Provide the (x, y) coordinate of the cell's center where the given text is located.  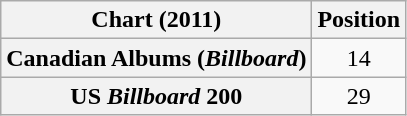
US Billboard 200 (156, 96)
Canadian Albums (Billboard) (156, 58)
Position (359, 20)
Chart (2011) (156, 20)
14 (359, 58)
29 (359, 96)
